Detect which cell encompasses the target text, then output its [x, y] center coordinate. 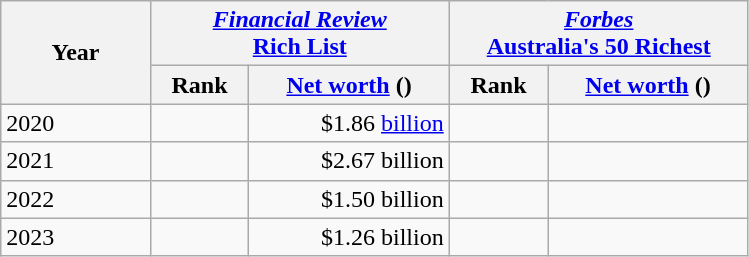
$2.67 billion [349, 161]
$1.26 billion [349, 237]
Year [76, 52]
2023 [76, 237]
$1.50 billion [349, 199]
ForbesAustralia's 50 Richest [598, 34]
Financial ReviewRich List [300, 34]
2020 [76, 123]
2022 [76, 199]
$1.86 billion [349, 123]
2021 [76, 161]
